Capture the cell that displays the provided text and extract its (X, Y) central coordinate. 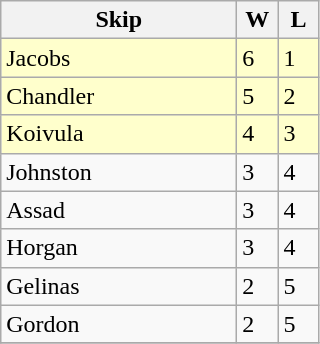
Gelinas (119, 286)
Gordon (119, 324)
Jacobs (119, 58)
Johnston (119, 172)
Koivula (119, 134)
Horgan (119, 248)
Chandler (119, 96)
W (258, 20)
Skip (119, 20)
1 (298, 58)
6 (258, 58)
Assad (119, 210)
L (298, 20)
